Output the (X, Y) coordinate of the center of the cell containing the given text.  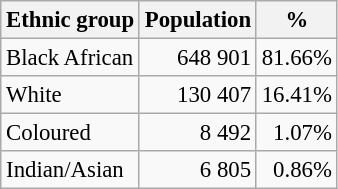
0.86% (296, 170)
81.66% (296, 58)
Coloured (70, 133)
% (296, 20)
648 901 (198, 58)
Ethnic group (70, 20)
130 407 (198, 95)
6 805 (198, 170)
8 492 (198, 133)
1.07% (296, 133)
White (70, 95)
Population (198, 20)
16.41% (296, 95)
Black African (70, 58)
Indian/Asian (70, 170)
